Scan for the cell matching the given text and deliver its [x, y] coordinate at center. 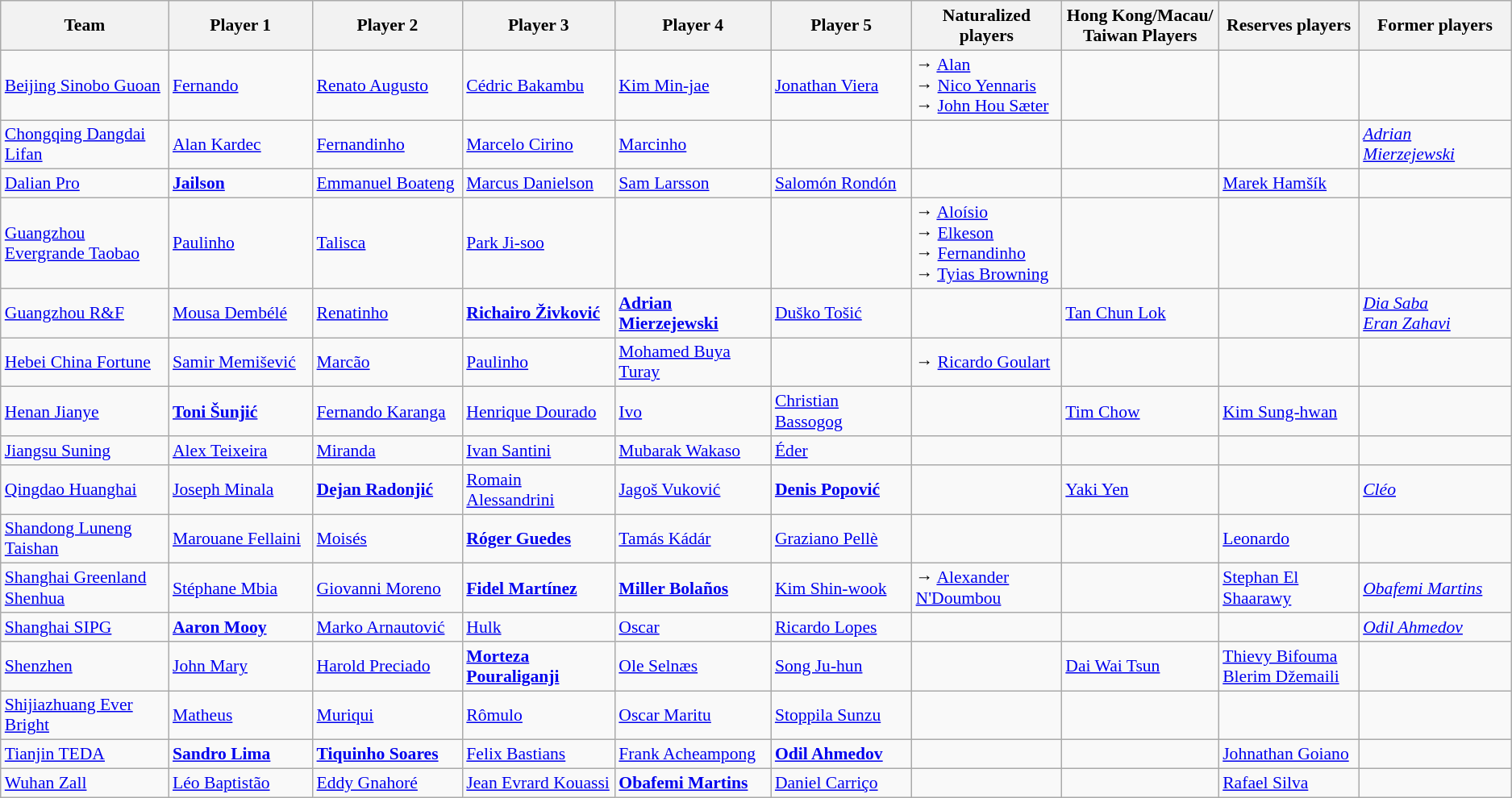
Leonardo [1289, 538]
Toni Šunjić [240, 411]
Marcão [388, 363]
Shenzhen [85, 666]
Tan Chun Lok [1140, 313]
Stephan El Shaarawy [1289, 588]
Talisca [388, 243]
Hebei China Fortune [85, 363]
Rômulo [539, 716]
Ivo [693, 411]
Park Ji-soo [539, 243]
Samir Memišević [240, 363]
Marouane Fellaini [240, 538]
Hulk [539, 627]
Sandro Lima [240, 754]
Moisés [388, 538]
Mubarak Wakaso [693, 451]
Fernandinho [388, 145]
Shijiazhuang Ever Bright [85, 716]
Róger Guedes [539, 538]
Qingdao Huanghai [85, 490]
Wuhan Zall [85, 783]
Christian Bassogog [842, 411]
Tianjin TEDA [85, 754]
Henan Jianye [85, 411]
Marcinho [693, 145]
Dalian Pro [85, 184]
Dia Saba Eran Zahavi [1435, 313]
Player 2 [388, 26]
Duško Tošić [842, 313]
Player 5 [842, 26]
Dejan Radonjić [388, 490]
Jonathan Viera [842, 85]
Jean Evrard Kouassi [539, 783]
Eddy Gnahoré [388, 783]
Cédric Bakambu [539, 85]
Fernando Karanga [388, 411]
Fidel Martínez [539, 588]
John Mary [240, 666]
Cléo [1435, 490]
Song Ju-hun [842, 666]
Kim Shin-wook [842, 588]
Mousa Dembélé [240, 313]
Marcelo Cirino [539, 145]
Renatinho [388, 313]
Tiquinho Soares [388, 754]
Ricardo Lopes [842, 627]
Stoppila Sunzu [842, 716]
Romain Alessandrini [539, 490]
Daniel Carriço [842, 783]
Dai Wai Tsun [1140, 666]
Salomón Rondón [842, 184]
Richairo Živković [539, 313]
Tim Chow [1140, 411]
Guangzhou Evergrande Taobao [85, 243]
Miller Bolaños [693, 588]
Kim Sung-hwan [1289, 411]
Yaki Yen [1140, 490]
Guangzhou R&F [85, 313]
Jagoš Vuković [693, 490]
Sam Larsson [693, 184]
Emmanuel Boateng [388, 184]
Player 1 [240, 26]
Tamás Kádár [693, 538]
Miranda [388, 451]
Jailson [240, 184]
Éder [842, 451]
Hong Kong/Macau/Taiwan Players [1140, 26]
Aaron Mooy [240, 627]
Player 4 [693, 26]
Muriqui [388, 716]
→ Ricardo Goulart [987, 363]
Joseph Minala [240, 490]
→ Alexander N'Doumbou [987, 588]
→ Aloísio→ Elkeson→ Fernandinho→ Tyias Browning [987, 243]
Player 3 [539, 26]
Renato Augusto [388, 85]
Matheus [240, 716]
Graziano Pellè [842, 538]
Shanghai Greenland Shenhua [85, 588]
Team [85, 26]
Shanghai SIPG [85, 627]
Frank Acheampong [693, 754]
Denis Popović [842, 490]
Johnathan Goiano [1289, 754]
Alan Kardec [240, 145]
Oscar [693, 627]
Rafael Silva [1289, 783]
Fernando [240, 85]
Chongqing Dangdai Lifan [85, 145]
Morteza Pouraliganji [539, 666]
→ Alan→ Nico Yennaris→ John Hou Sæter [987, 85]
Harold Preciado [388, 666]
Oscar Maritu [693, 716]
Marko Arnautović [388, 627]
Giovanni Moreno [388, 588]
Ole Selnæs [693, 666]
Shandong Luneng Taishan [85, 538]
Léo Baptistão [240, 783]
Stéphane Mbia [240, 588]
Jiangsu Suning [85, 451]
Reserves players [1289, 26]
Naturalized players [987, 26]
Mohamed Buya Turay [693, 363]
Former players [1435, 26]
Felix Bastians [539, 754]
Kim Min-jae [693, 85]
Thievy Bifouma Blerim Džemaili [1289, 666]
Alex Teixeira [240, 451]
Marcus Danielson [539, 184]
Ivan Santini [539, 451]
Marek Hamšík [1289, 184]
Beijing Sinobo Guoan [85, 85]
Henrique Dourado [539, 411]
